Scan for the cell matching the given text and deliver its (x, y) coordinate at center. 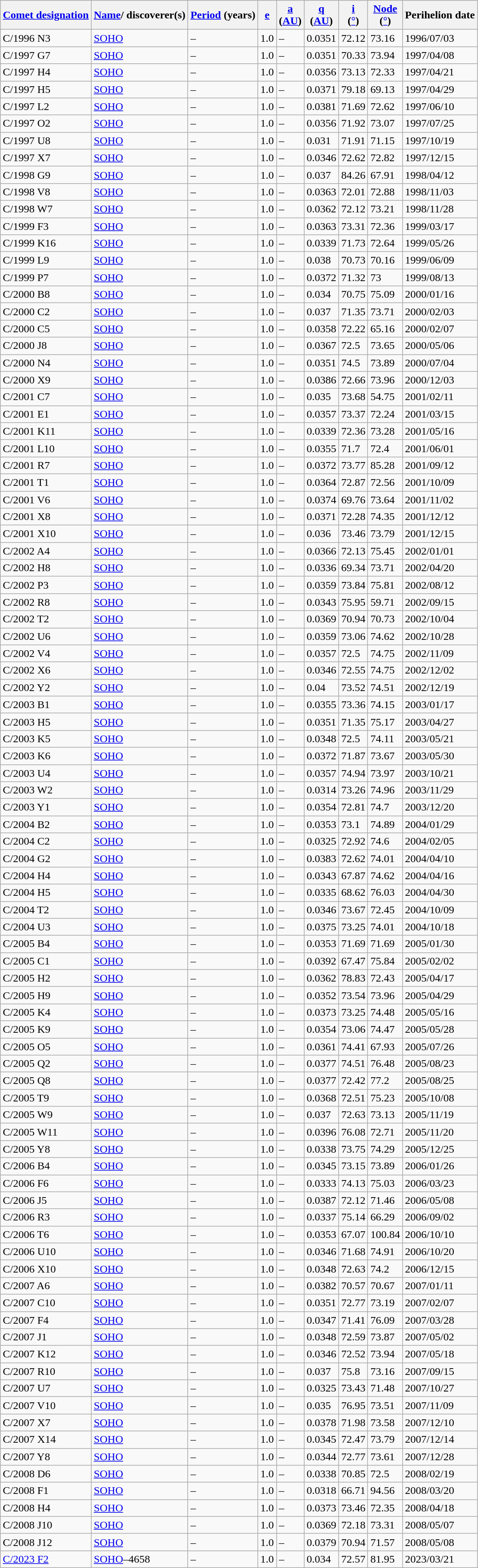
C/2003 Y1 (46, 807)
C/1997 G7 (46, 55)
2002/11/09 (440, 653)
2007/12/14 (440, 1440)
C/2000 X9 (46, 380)
2005/08/25 (440, 1081)
73.84 (353, 585)
C/2008 F1 (46, 1491)
71.73 (353, 243)
2005/07/26 (440, 1047)
2004/01/29 (440, 824)
73.28 (385, 431)
C/2007 F4 (46, 1320)
0.0374 (322, 500)
C/2005 H9 (46, 995)
73.64 (385, 500)
2003/10/21 (440, 773)
0.0386 (322, 380)
72.42 (353, 1081)
C/1998 W7 (46, 209)
2006/05/08 (440, 1200)
C/2000 B8 (46, 295)
66.71 (353, 1491)
2006/10/20 (440, 1251)
1997/12/15 (440, 158)
1997/06/10 (440, 106)
0.0396 (322, 1132)
74.13 (353, 1183)
0.0347 (322, 1320)
2007/12/28 (440, 1457)
C/2006 R3 (46, 1217)
74.48 (385, 1012)
a(AU) (290, 15)
73.19 (385, 1303)
74.47 (385, 1029)
2004/10/18 (440, 927)
0.0381 (322, 106)
70.85 (353, 1474)
C/2005 W9 (46, 1115)
2008/05/07 (440, 1525)
0.0361 (322, 1047)
C/2003 W2 (46, 790)
2000/12/03 (440, 380)
C/2005 B4 (46, 944)
2002/12/19 (440, 687)
0.04 (322, 687)
2007/05/02 (440, 1337)
C/2002 R8 (46, 602)
C/2005 T9 (46, 1098)
C/2002 A4 (46, 551)
0.0379 (322, 1542)
2007/05/18 (440, 1354)
C/1998 V8 (46, 192)
C/2001 C7 (46, 397)
74.89 (385, 824)
74.41 (353, 1047)
74.5 (353, 363)
0.031 (322, 141)
71.98 (353, 1423)
73.68 (353, 397)
0.0352 (322, 995)
C/2005 Q2 (46, 1064)
65.16 (385, 329)
2001/06/01 (440, 448)
2008/04/18 (440, 1508)
54.75 (385, 397)
C/2005 H2 (46, 978)
C/2006 X10 (46, 1268)
100.84 (385, 1234)
74.35 (385, 517)
73.51 (385, 1405)
2000/07/04 (440, 363)
74.11 (385, 739)
84.26 (353, 175)
C/2007 R10 (46, 1371)
75.23 (385, 1098)
Name/ discoverer(s) (139, 15)
2001/02/11 (440, 397)
1999/08/13 (440, 277)
2005/05/28 (440, 1029)
2008/02/19 (440, 1474)
72.47 (353, 1440)
2002/10/28 (440, 636)
2002/09/15 (440, 602)
0.0318 (322, 1491)
C/2000 N4 (46, 363)
71.48 (385, 1388)
71.91 (353, 141)
C/2004 T2 (46, 910)
2003/12/20 (440, 807)
e (267, 15)
72.28 (353, 517)
C/1996 N3 (46, 38)
2006/12/15 (440, 1268)
75.09 (385, 295)
C/2007 Y8 (46, 1457)
70.67 (385, 1286)
2004/02/05 (440, 841)
73.87 (385, 1337)
72.57 (353, 1559)
C/2006 U10 (46, 1251)
72.35 (385, 1508)
1997/04/21 (440, 72)
1998/11/03 (440, 192)
0.0387 (322, 1200)
C/2005 K9 (46, 1029)
C/2001 X10 (46, 534)
73.1 (353, 824)
2000/02/03 (440, 312)
67.07 (353, 1234)
73.43 (353, 1388)
85.28 (385, 465)
73.65 (385, 346)
94.56 (385, 1491)
C/2003 K5 (46, 739)
76.95 (353, 1405)
C/2005 Q8 (46, 1081)
2006/01/26 (440, 1166)
C/1998 G9 (46, 175)
2002/10/04 (440, 619)
72.01 (353, 192)
2007/02/07 (440, 1303)
C/1997 H4 (46, 72)
i(°) (353, 15)
1997/10/19 (440, 141)
75.81 (385, 585)
C/1997 O2 (46, 123)
72.43 (385, 978)
C/2001 L10 (46, 448)
67.87 (353, 876)
2003/04/27 (440, 722)
67.91 (385, 175)
C/2002 V4 (46, 653)
0.0337 (322, 1217)
C/2008 D6 (46, 1474)
C/2003 H5 (46, 722)
75.8 (353, 1371)
0.0382 (322, 1286)
74.96 (385, 790)
2005/11/19 (440, 1115)
C/2006 T6 (46, 1234)
74.7 (385, 807)
2004/10/09 (440, 910)
0.0378 (322, 1423)
2005/01/30 (440, 944)
2001/10/09 (440, 482)
0.0333 (322, 1183)
C/2004 C2 (46, 841)
2005/12/25 (440, 1149)
2001/12/12 (440, 517)
C/2004 B2 (46, 824)
C/2007 X7 (46, 1423)
73.77 (353, 465)
72.59 (353, 1337)
0.0392 (322, 961)
2001/11/02 (440, 500)
73.36 (353, 705)
71.46 (385, 1200)
76.48 (385, 1064)
C/2002 P3 (46, 585)
73.07 (385, 123)
C/2007 U7 (46, 1388)
0.0367 (322, 346)
1997/07/25 (440, 123)
76.09 (385, 1320)
71.68 (353, 1251)
2005/05/16 (440, 1012)
2007/09/15 (440, 1371)
C/1999 L9 (46, 260)
2007/10/27 (440, 1388)
C/2006 F6 (46, 1183)
2005/11/20 (440, 1132)
72.56 (385, 482)
75.03 (385, 1183)
2007/12/10 (440, 1423)
0.038 (322, 260)
1998/11/28 (440, 209)
2002/12/02 (440, 670)
1996/07/03 (440, 38)
75.14 (353, 1217)
1998/04/12 (440, 175)
C/2005 K4 (46, 1012)
72.24 (385, 414)
78.83 (353, 978)
0.0383 (322, 859)
73.52 (353, 687)
2004/04/16 (440, 876)
C/2001 T1 (46, 482)
2005/10/08 (440, 1098)
Perihelion date (440, 15)
2003/11/29 (440, 790)
C/2007 A6 (46, 1286)
0.0344 (322, 1457)
C/2003 K6 (46, 756)
1999/05/26 (440, 243)
74.6 (385, 841)
66.29 (385, 1217)
72.55 (353, 670)
73.15 (353, 1166)
0.0358 (322, 329)
C/2004 H4 (46, 876)
2001/09/12 (440, 465)
70.75 (353, 295)
2003/05/21 (440, 739)
72.45 (385, 910)
74.29 (385, 1149)
2005/04/29 (440, 995)
75.84 (385, 961)
72.82 (385, 158)
2002/01/01 (440, 551)
C/2005 O5 (46, 1047)
C/2000 J8 (46, 346)
74.15 (385, 705)
2007/11/09 (440, 1405)
C/2006 J5 (46, 1200)
C/1997 U8 (46, 141)
C/2002 U6 (46, 636)
2002/08/12 (440, 585)
C/2000 C5 (46, 329)
73.61 (385, 1457)
70.16 (385, 260)
C/2007 K12 (46, 1354)
C/2004 U3 (46, 927)
73.21 (385, 209)
C/2002 Y2 (46, 687)
C/2002 T2 (46, 619)
70.57 (353, 1286)
2008/03/20 (440, 1491)
72.13 (353, 551)
C/2002 X6 (46, 670)
72.33 (385, 72)
81.95 (385, 1559)
67.93 (385, 1047)
69.13 (385, 89)
2004/04/30 (440, 893)
71.7 (353, 448)
C/2007 C10 (46, 1303)
2002/04/20 (440, 568)
68.62 (353, 893)
71.15 (385, 141)
72.52 (353, 1354)
72.22 (353, 329)
71.92 (353, 123)
72.66 (353, 380)
0.0336 (322, 568)
2007/01/11 (440, 1286)
C/2001 V6 (46, 500)
C/2004 G2 (46, 859)
71.57 (385, 1542)
C/1999 P7 (46, 277)
72.71 (385, 1132)
74.91 (385, 1251)
1999/03/17 (440, 226)
71.87 (353, 756)
C/2001 X8 (46, 517)
2001/05/16 (440, 431)
75.45 (385, 551)
2007/03/28 (440, 1320)
2006/03/23 (440, 1183)
0.0364 (322, 482)
2000/05/06 (440, 346)
Comet designation (46, 15)
C/2001 R7 (46, 465)
2003/05/30 (440, 756)
72.87 (353, 482)
70.33 (353, 55)
73.97 (385, 773)
0.0366 (322, 551)
71.32 (353, 277)
C/2001 K11 (46, 431)
C/2000 C2 (46, 312)
2005/08/23 (440, 1064)
C/2003 U4 (46, 773)
C/2004 H5 (46, 893)
C/1997 L2 (46, 106)
69.34 (353, 568)
C/2008 J10 (46, 1525)
2001/03/15 (440, 414)
73.75 (353, 1149)
1999/06/09 (440, 260)
C/1999 F3 (46, 226)
C/2007 X14 (46, 1440)
77.2 (385, 1081)
67.47 (353, 961)
2006/10/10 (440, 1234)
59.71 (385, 602)
72.4 (385, 448)
C/2023 F2 (46, 1559)
C/1999 K16 (46, 243)
1997/04/08 (440, 55)
75.17 (385, 722)
Node(°) (385, 15)
73.54 (353, 995)
C/2008 H4 (46, 1508)
74.94 (353, 773)
2000/02/07 (440, 329)
2005/02/02 (440, 961)
2006/09/02 (440, 1217)
73.37 (353, 414)
C/2007 V10 (46, 1405)
72.18 (353, 1525)
2008/05/08 (440, 1542)
C/2005 W11 (46, 1132)
69.76 (353, 500)
2003/01/17 (440, 705)
2000/01/16 (440, 295)
0.0375 (322, 927)
71.41 (353, 1320)
72.92 (353, 841)
C/2005 Y8 (46, 1149)
2023/03/21 (440, 1559)
C/2007 J1 (46, 1337)
C/1997 H5 (46, 89)
0.0368 (322, 1098)
73.58 (385, 1423)
1997/04/29 (440, 89)
q(AU) (322, 15)
79.18 (353, 89)
73 (385, 277)
2005/04/17 (440, 978)
72.88 (385, 192)
C/2008 J12 (46, 1542)
76.08 (353, 1132)
74.2 (385, 1268)
C/2003 B1 (46, 705)
0.0335 (322, 893)
C/2006 B4 (46, 1166)
2004/04/10 (440, 859)
72.64 (385, 243)
SOHO–4658 (139, 1559)
75.95 (353, 602)
C/2002 H8 (46, 568)
Period (years) (223, 15)
0.036 (322, 534)
2001/12/15 (440, 534)
0.0314 (322, 790)
C/2001 E1 (46, 414)
76.03 (385, 893)
C/2005 C1 (46, 961)
C/1997 X7 (46, 158)
72.81 (353, 807)
73.26 (353, 790)
72.51 (353, 1098)
